Determine the [X, Y] coordinate at the center of the cell enclosing the given text.  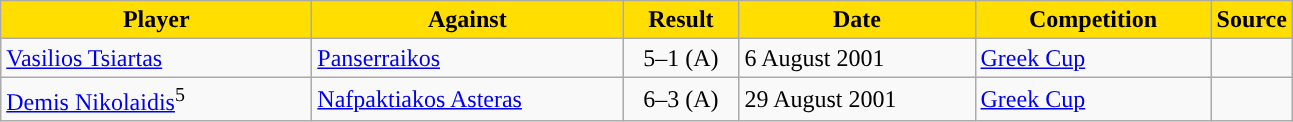
Against [468, 20]
5–1 (A) [681, 58]
Date [857, 20]
Vasilios Tsiartas [156, 58]
6 August 2001 [857, 58]
Panserraikos [468, 58]
Demis Nikolaidis5 [156, 100]
Source [1252, 20]
Result [681, 20]
Player [156, 20]
29 August 2001 [857, 100]
Nafpaktiakos Asteras [468, 100]
6–3 (A) [681, 100]
Competition [1093, 20]
